Locate the cell with the specified text and output its (x, y) center coordinate. 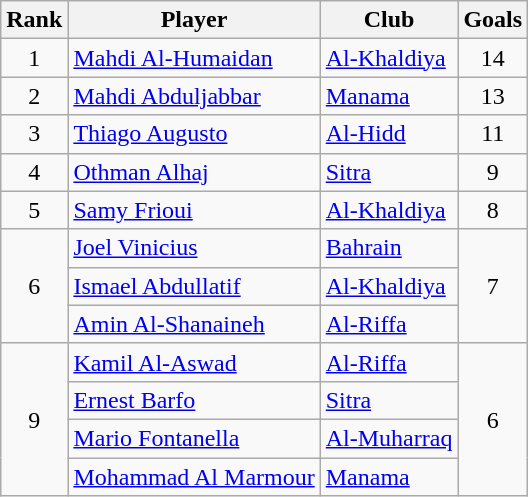
Mahdi Abduljabbar (194, 96)
Ernest Barfo (194, 400)
Amin Al-Shanaineh (194, 324)
13 (493, 96)
4 (34, 172)
Club (389, 20)
Ismael Abdullatif (194, 286)
3 (34, 134)
1 (34, 58)
Kamil Al-Aswad (194, 362)
Samy Frioui (194, 210)
14 (493, 58)
Al-Muharraq (389, 438)
11 (493, 134)
Thiago Augusto (194, 134)
Mahdi Al-Humaidan (194, 58)
7 (493, 286)
5 (34, 210)
Goals (493, 20)
Mario Fontanella (194, 438)
8 (493, 210)
Player (194, 20)
Al-Hidd (389, 134)
Joel Vinicius (194, 248)
Rank (34, 20)
Mohammad Al Marmour (194, 477)
2 (34, 96)
Bahrain (389, 248)
Othman Alhaj (194, 172)
